Scan for the cell matching the given text and deliver its (X, Y) coordinate at center. 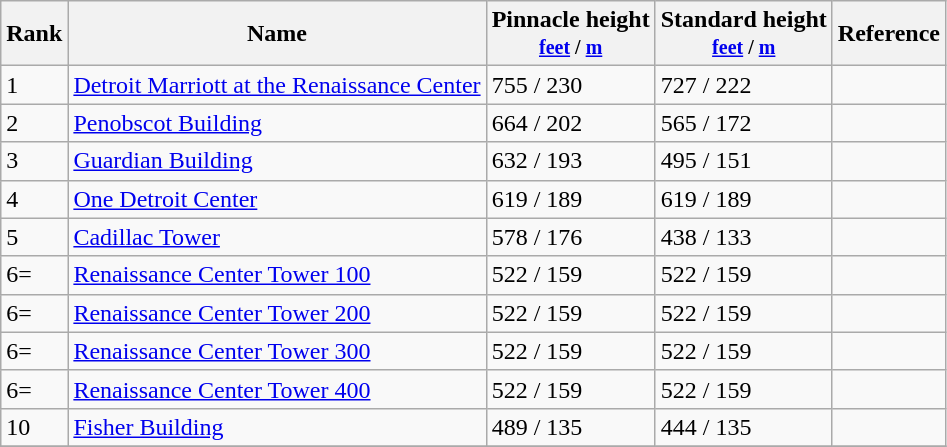
Renaissance Center Tower 200 (277, 313)
Reference (888, 34)
Guardian Building (277, 161)
One Detroit Center (277, 199)
495 / 151 (744, 161)
Detroit Marriott at the Renaissance Center (277, 85)
Cadillac Tower (277, 237)
Rank (34, 34)
3 (34, 161)
565 / 172 (744, 123)
664 / 202 (570, 123)
1 (34, 85)
Pinnacle heightfeet / m (570, 34)
4 (34, 199)
727 / 222 (744, 85)
489 / 135 (570, 427)
Fisher Building (277, 427)
5 (34, 237)
10 (34, 427)
438 / 133 (744, 237)
2 (34, 123)
Standard heightfeet / m (744, 34)
Penobscot Building (277, 123)
578 / 176 (570, 237)
444 / 135 (744, 427)
632 / 193 (570, 161)
Name (277, 34)
Renaissance Center Tower 300 (277, 351)
755 / 230 (570, 85)
Renaissance Center Tower 400 (277, 389)
Renaissance Center Tower 100 (277, 275)
